Identify which cell holds the provided text, then report its (X, Y) central coordinate. 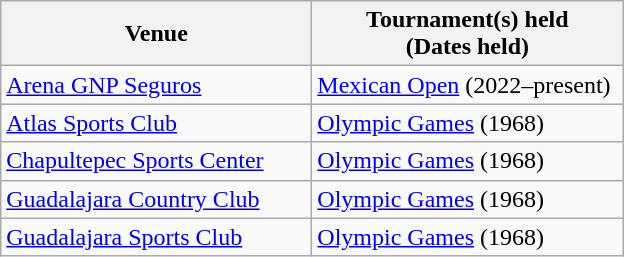
Guadalajara Country Club (156, 199)
Atlas Sports Club (156, 123)
Guadalajara Sports Club (156, 237)
Chapultepec Sports Center (156, 161)
Mexican Open (2022–present) (468, 85)
Tournament(s) held(Dates held) (468, 34)
Arena GNP Seguros (156, 85)
Venue (156, 34)
